Provide the [X, Y] coordinate of the cell's center where the given text is located.  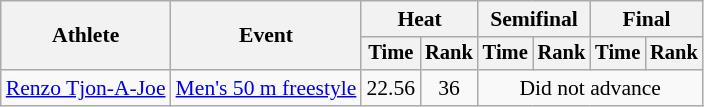
Men's 50 m freestyle [266, 88]
Final [646, 19]
36 [449, 88]
Athlete [86, 36]
Heat [419, 19]
Semifinal [534, 19]
22.56 [390, 88]
Did not advance [590, 88]
Event [266, 36]
Renzo Tjon-A-Joe [86, 88]
